For the text-containing cell, return its midpoint in [X, Y] coordinate format. 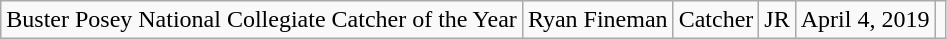
April 4, 2019 [865, 20]
Ryan Fineman [598, 20]
Catcher [716, 20]
JR [777, 20]
Buster Posey National Collegiate Catcher of the Year [262, 20]
